Scan for the cell matching the given text and deliver its (x, y) coordinate at center. 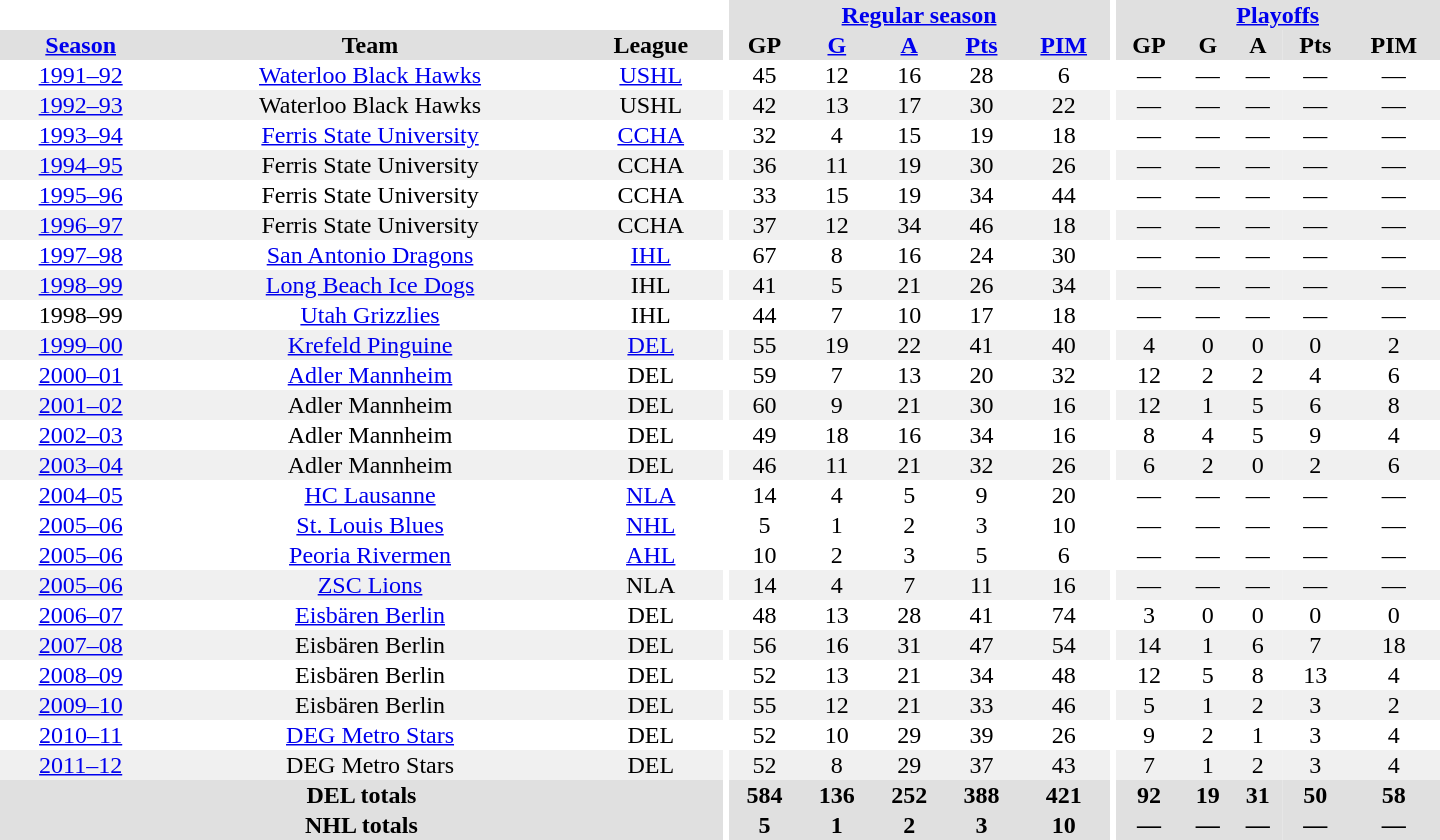
1996–97 (80, 225)
2002–03 (80, 435)
42 (764, 105)
421 (1064, 795)
1992–93 (80, 105)
2000–01 (80, 375)
49 (764, 435)
DEL totals (362, 795)
HC Lausanne (370, 495)
58 (1394, 795)
NHL totals (362, 825)
43 (1064, 765)
1999–00 (80, 345)
92 (1148, 795)
League (651, 45)
2011–12 (80, 765)
2006–07 (80, 615)
54 (1064, 645)
Long Beach Ice Dogs (370, 285)
136 (837, 795)
Playoffs (1278, 15)
1995–96 (80, 195)
60 (764, 405)
Peoria Rivermen (370, 555)
2010–11 (80, 735)
San Antonio Dragons (370, 255)
2008–09 (80, 675)
56 (764, 645)
Krefeld Pinguine (370, 345)
74 (1064, 615)
45 (764, 75)
584 (764, 795)
2003–04 (80, 465)
1994–95 (80, 165)
50 (1316, 795)
252 (909, 795)
40 (1064, 345)
Team (370, 45)
Regular season (918, 15)
2004–05 (80, 495)
AHL (651, 555)
36 (764, 165)
1991–92 (80, 75)
ZSC Lions (370, 585)
2009–10 (80, 705)
24 (981, 255)
47 (981, 645)
388 (981, 795)
1997–98 (80, 255)
Season (80, 45)
67 (764, 255)
Utah Grizzlies (370, 315)
59 (764, 375)
2001–02 (80, 405)
39 (981, 735)
1993–94 (80, 135)
2007–08 (80, 645)
St. Louis Blues (370, 525)
NHL (651, 525)
